Scan for the cell matching the given text and deliver its [X, Y] coordinate at center. 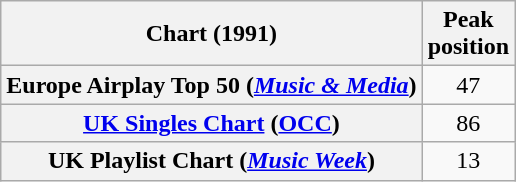
Chart (1991) [212, 34]
Peakposition [468, 34]
UK Playlist Chart (Music Week) [212, 161]
UK Singles Chart (OCC) [212, 123]
86 [468, 123]
Europe Airplay Top 50 (Music & Media) [212, 85]
13 [468, 161]
47 [468, 85]
